Extract the (x, y) coordinate from the center of the cell holding the provided text.  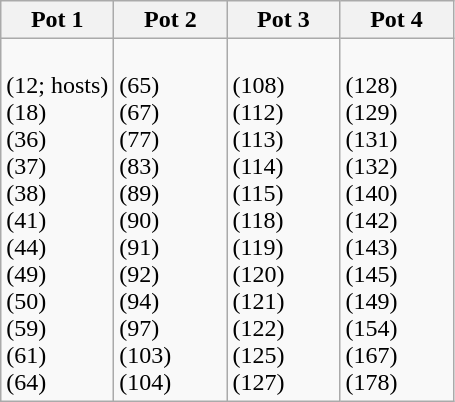
(12; hosts) (18) (36) (37) (38) (41) (44) (49) (50) (59) (61) (64) (58, 220)
(128) (129) (131) (132) (140) (142) (143) (145) (149) (154) (167) (178) (396, 220)
(65) (67) (77) (83) (89) (90) (91) (92) (94) (97) (103) (104) (170, 220)
Pot 1 (58, 20)
(108) (112) (113) (114) (115) (118) (119) (120) (121) (122) (125) (127) (284, 220)
Pot 3 (284, 20)
Pot 4 (396, 20)
Pot 2 (170, 20)
